Capture the cell that displays the provided text and extract its (X, Y) central coordinate. 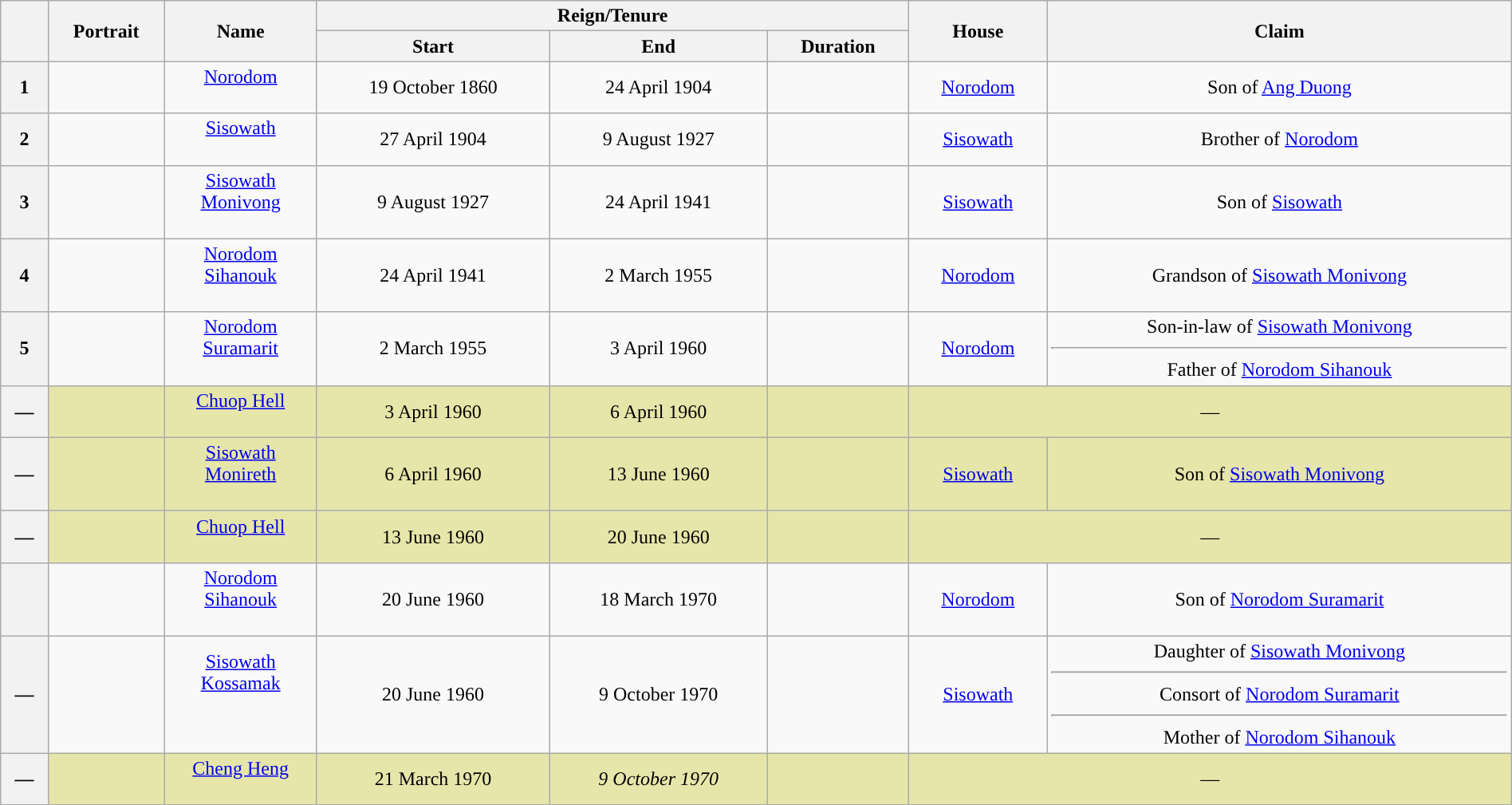
Norodom Suramarit (241, 349)
1 (24, 88)
2 (24, 139)
Brother of Norodom (1280, 139)
4 (24, 275)
Start (433, 46)
27 April 1904 (433, 139)
Claim (1280, 31)
19 October 1860 (433, 88)
Grandson of Sisowath Monivong (1280, 275)
Sisowath Monireth (241, 474)
Sisowath Kossamak (241, 694)
Name (241, 31)
Duration (837, 46)
End (659, 46)
Portrait (106, 31)
Reign/Tenure (612, 16)
Son of Norodom Suramarit (1280, 599)
Cheng Heng (241, 779)
Daughter of Sisowath Monivong Consort of Norodom Suramarit Mother of Norodom Sihanouk (1280, 694)
Son of Sisowath (1280, 202)
Sisowath Monivong (241, 202)
5 (24, 349)
House (978, 31)
Son of Ang Duong (1280, 88)
Son of Sisowath Monivong (1280, 474)
24 April 1904 (659, 88)
3 (24, 202)
Son-in-law of Sisowath Monivong Father of Norodom Sihanouk (1280, 349)
18 March 1970 (659, 599)
21 March 1970 (433, 779)
